From the cell containing the given text, extract its center point as (X, Y) coordinate. 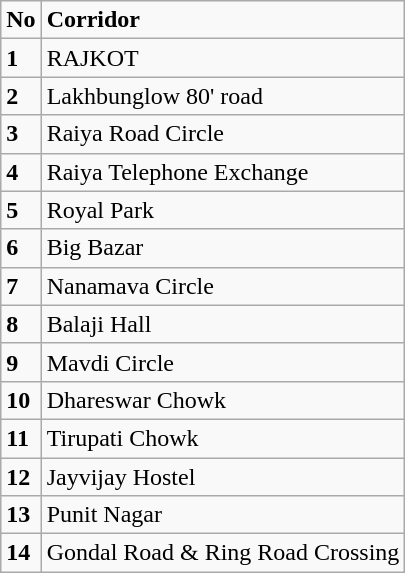
6 (21, 248)
12 (21, 477)
Raiya Road Circle (223, 134)
4 (21, 172)
Balaji Hall (223, 324)
1 (21, 58)
14 (21, 553)
11 (21, 438)
13 (21, 515)
Mavdi Circle (223, 362)
Tirupati Chowk (223, 438)
7 (21, 286)
8 (21, 324)
Jayvijay Hostel (223, 477)
5 (21, 210)
Big Bazar (223, 248)
RAJKOT (223, 58)
Corridor (223, 20)
Royal Park (223, 210)
No (21, 20)
Gondal Road & Ring Road Crossing (223, 553)
Punit Nagar (223, 515)
2 (21, 96)
Raiya Telephone Exchange (223, 172)
Dhareswar Chowk (223, 400)
Nanamava Circle (223, 286)
9 (21, 362)
Lakhbunglow 80' road (223, 96)
10 (21, 400)
3 (21, 134)
